Provide the [x, y] coordinate of the cell's center where the given text is located.  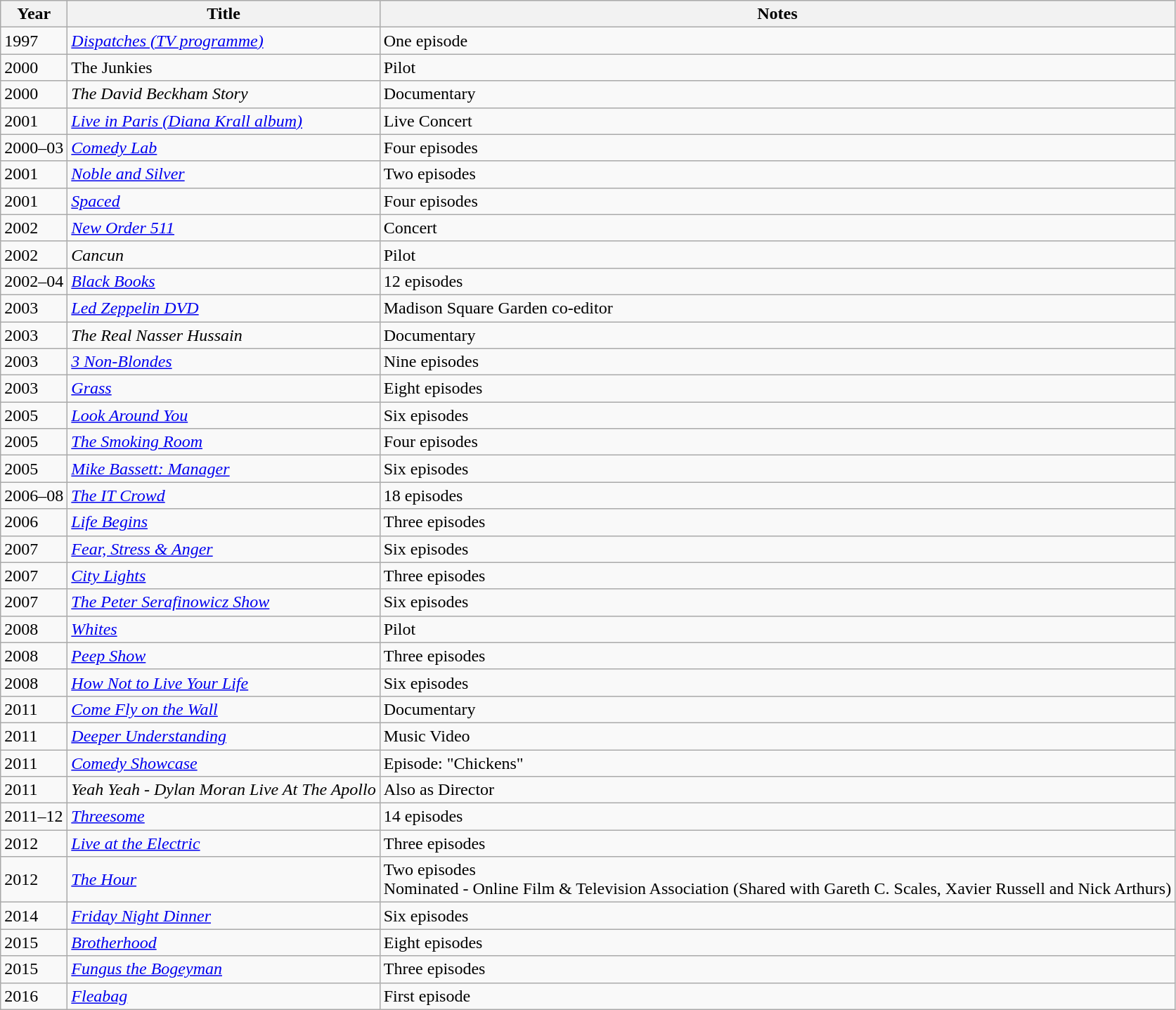
2011–12 [34, 817]
How Not to Live Your Life [224, 682]
Deeper Understanding [224, 736]
Live in Paris (Diana Krall album) [224, 121]
The IT Crowd [224, 496]
1997 [34, 41]
Year [34, 14]
Brotherhood [224, 943]
Led Zeppelin DVD [224, 308]
Dispatches (TV programme) [224, 41]
Yeah Yeah - Dylan Moran Live At The Apollo [224, 790]
The Junkies [224, 67]
First episode [777, 996]
2002–04 [34, 281]
3 Non-Blondes [224, 362]
Music Video [777, 736]
The Hour [224, 880]
Peep Show [224, 656]
Live at the Electric [224, 843]
Title [224, 14]
Black Books [224, 281]
Life Begins [224, 522]
Friday Night Dinner [224, 916]
City Lights [224, 576]
New Order 511 [224, 228]
Two episodesNominated - Online Film & Television Association (Shared with Gareth C. Scales, Xavier Russell and Nick Arthurs) [777, 880]
Spaced [224, 201]
Fungus the Bogeyman [224, 969]
The Real Nasser Hussain [224, 335]
Whites [224, 629]
2006 [34, 522]
Fear, Stress & Anger [224, 549]
14 episodes [777, 817]
18 episodes [777, 496]
Also as Director [777, 790]
Notes [777, 14]
2006–08 [34, 496]
Come Fly on the Wall [224, 709]
Mike Bassett: Manager [224, 469]
12 episodes [777, 281]
2000–03 [34, 148]
The Smoking Room [224, 442]
Fleabag [224, 996]
Look Around You [224, 415]
2016 [34, 996]
2014 [34, 916]
Concert [777, 228]
The Peter Serafinowicz Show [224, 602]
Madison Square Garden co-editor [777, 308]
One episode [777, 41]
Threesome [224, 817]
Nine episodes [777, 362]
Comedy Lab [224, 148]
Comedy Showcase [224, 763]
Noble and Silver [224, 174]
Grass [224, 389]
The David Beckham Story [224, 94]
Episode: "Chickens" [777, 763]
Cancun [224, 254]
Two episodes [777, 174]
Live Concert [777, 121]
